Scan for the cell matching the given text and deliver its (x, y) coordinate at center. 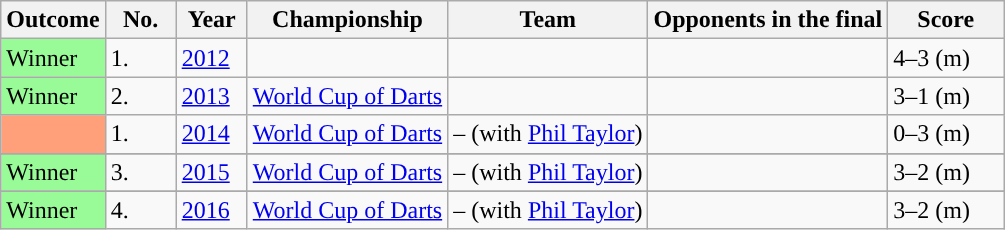
Score (946, 20)
Year (212, 20)
4–3 (m) (946, 58)
3. (140, 172)
Outcome (53, 20)
Team (548, 20)
4. (140, 210)
2. (140, 96)
2014 (212, 134)
Opponents in the final (768, 20)
2016 (212, 210)
3–1 (m) (946, 96)
2013 (212, 96)
No. (140, 20)
Championship (347, 20)
2012 (212, 58)
0–3 (m) (946, 134)
2015 (212, 172)
